Identify which cell holds the provided text, then report its [x, y] central coordinate. 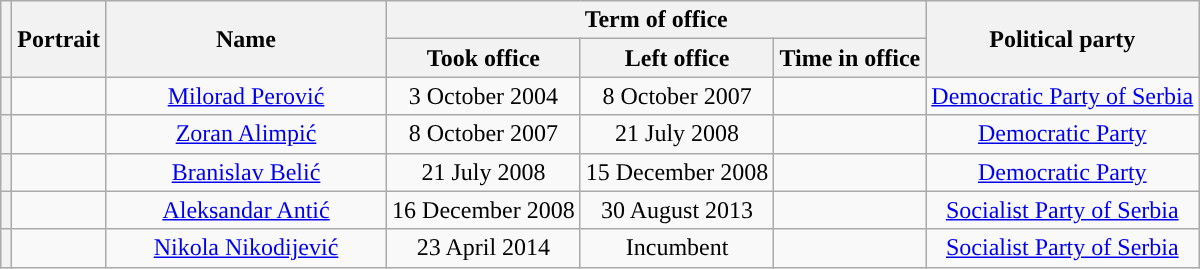
Political party [1062, 39]
Nikola Nikodijević [246, 248]
15 December 2008 [677, 172]
Left office [677, 58]
Term of office [656, 20]
Name [246, 39]
Milorad Perović [246, 96]
Portrait [59, 39]
Democratic Party of Serbia [1062, 96]
Time in office [850, 58]
Zoran Alimpić [246, 134]
Incumbent [677, 248]
30 August 2013 [677, 210]
Aleksandar Antić [246, 210]
3 October 2004 [484, 96]
23 April 2014 [484, 248]
16 December 2008 [484, 210]
Branislav Belić [246, 172]
Took office [484, 58]
